Pinpoint the cell where the given text exists, returning its [x, y] midpoint coordinate. 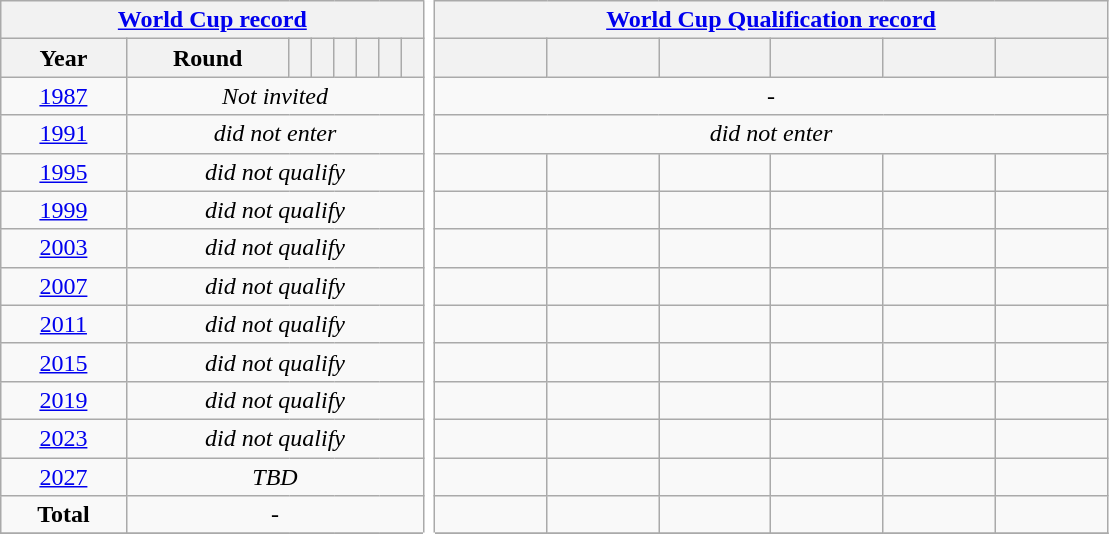
1995 [64, 172]
Year [64, 58]
Total [64, 515]
2007 [64, 286]
World Cup Qualification record [771, 20]
Not invited [275, 96]
1987 [64, 96]
2011 [64, 324]
2019 [64, 400]
1991 [64, 134]
1999 [64, 210]
2003 [64, 248]
2023 [64, 438]
World Cup record [212, 20]
2027 [64, 477]
Round [208, 58]
2015 [64, 362]
TBD [275, 477]
